Identify which cell holds the provided text, then report its (X, Y) central coordinate. 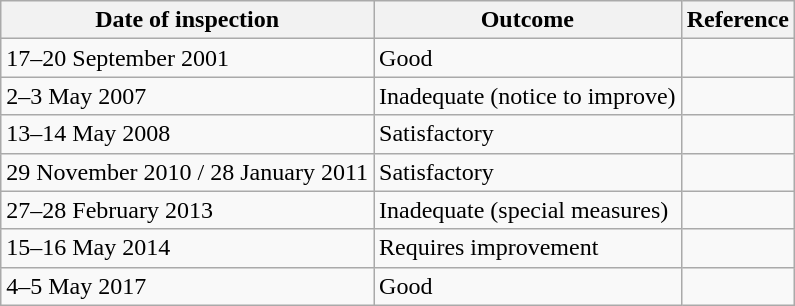
Reference (738, 20)
Requires improvement (528, 248)
13–14 May 2008 (188, 134)
2–3 May 2007 (188, 96)
Outcome (528, 20)
4–5 May 2017 (188, 286)
Inadequate (special measures) (528, 210)
27–28 February 2013 (188, 210)
Inadequate (notice to improve) (528, 96)
29 November 2010 / 28 January 2011 (188, 172)
17–20 September 2001 (188, 58)
Date of inspection (188, 20)
15–16 May 2014 (188, 248)
